Scan for the cell matching the given text and deliver its [x, y] coordinate at center. 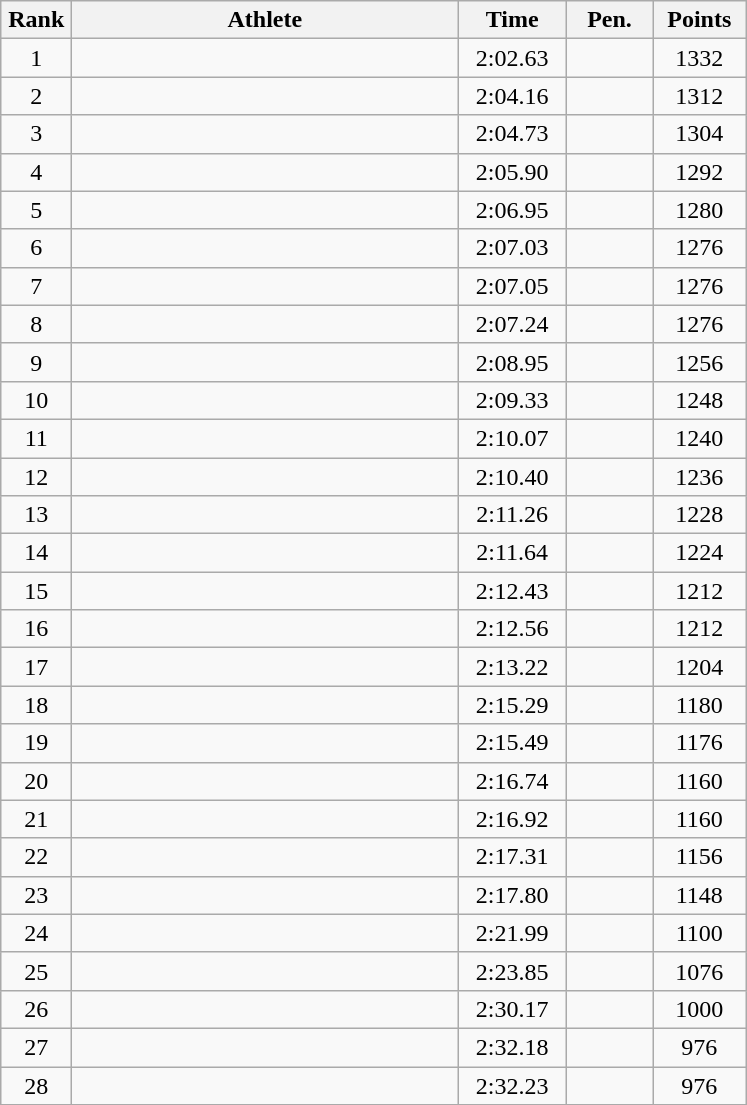
4 [36, 172]
2:04.16 [512, 96]
2:12.56 [512, 629]
17 [36, 667]
1280 [699, 210]
2:04.73 [512, 134]
24 [36, 933]
15 [36, 591]
20 [36, 781]
22 [36, 857]
2:09.33 [512, 400]
2:16.92 [512, 819]
2:21.99 [512, 933]
2:32.23 [512, 1085]
2:15.49 [512, 743]
2:15.29 [512, 705]
1204 [699, 667]
1148 [699, 895]
2:13.22 [512, 667]
10 [36, 400]
1100 [699, 933]
2:11.26 [512, 515]
13 [36, 515]
1304 [699, 134]
9 [36, 362]
2:17.31 [512, 857]
2:06.95 [512, 210]
2:07.03 [512, 248]
3 [36, 134]
5 [36, 210]
1000 [699, 1009]
27 [36, 1047]
21 [36, 819]
23 [36, 895]
1156 [699, 857]
2:07.05 [512, 286]
1240 [699, 438]
2:10.40 [512, 477]
2:08.95 [512, 362]
2:07.24 [512, 324]
2:30.17 [512, 1009]
1076 [699, 971]
2:02.63 [512, 58]
28 [36, 1085]
14 [36, 553]
1292 [699, 172]
Points [699, 20]
Rank [36, 20]
2:23.85 [512, 971]
26 [36, 1009]
2:12.43 [512, 591]
Pen. [609, 20]
16 [36, 629]
1332 [699, 58]
1236 [699, 477]
6 [36, 248]
2:16.74 [512, 781]
1248 [699, 400]
2:17.80 [512, 895]
11 [36, 438]
25 [36, 971]
2:05.90 [512, 172]
Athlete [265, 20]
2:32.18 [512, 1047]
1224 [699, 553]
1180 [699, 705]
2:10.07 [512, 438]
12 [36, 477]
1 [36, 58]
19 [36, 743]
1228 [699, 515]
1312 [699, 96]
1256 [699, 362]
2:11.64 [512, 553]
7 [36, 286]
1176 [699, 743]
2 [36, 96]
Time [512, 20]
8 [36, 324]
18 [36, 705]
